Capture the cell that displays the provided text and extract its (X, Y) central coordinate. 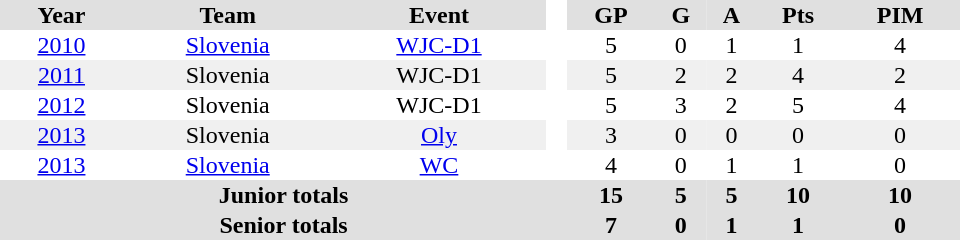
A (732, 15)
WC (440, 165)
15 (611, 195)
2010 (62, 45)
7 (611, 225)
Senior totals (284, 225)
Oly (440, 135)
Year (62, 15)
Pts (798, 15)
2011 (62, 75)
2012 (62, 105)
PIM (900, 15)
G (681, 15)
GP (611, 15)
Junior totals (284, 195)
Team (228, 15)
Event (440, 15)
